Return [X, Y] of the center of cell containing provided text 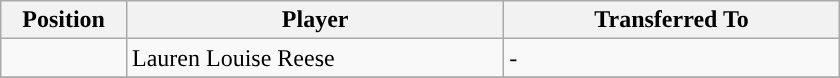
- [672, 58]
Transferred To [672, 20]
Lauren Louise Reese [316, 58]
Player [316, 20]
Position [64, 20]
